Scan for the cell matching the given text and deliver its [X, Y] coordinate at center. 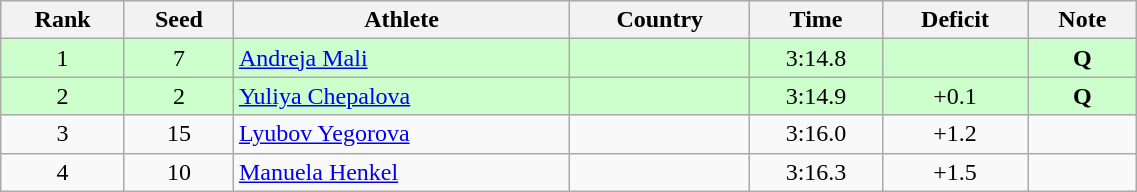
4 [63, 172]
7 [178, 58]
Yuliya Chepalova [401, 96]
Rank [63, 20]
+1.2 [955, 134]
Deficit [955, 20]
3 [63, 134]
3:16.3 [816, 172]
Note [1082, 20]
Time [816, 20]
Athlete [401, 20]
Seed [178, 20]
3:14.9 [816, 96]
Andreja Mali [401, 58]
1 [63, 58]
Country [660, 20]
3:16.0 [816, 134]
Lyubov Yegorova [401, 134]
+1.5 [955, 172]
3:14.8 [816, 58]
Manuela Henkel [401, 172]
10 [178, 172]
+0.1 [955, 96]
15 [178, 134]
